Capture the cell that displays the provided text and extract its (X, Y) central coordinate. 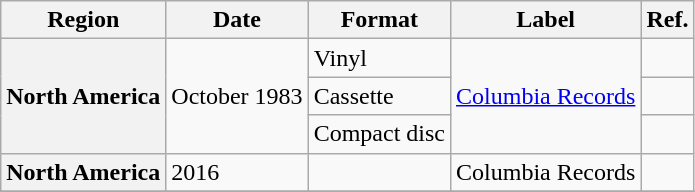
Ref. (668, 20)
Format (379, 20)
Vinyl (379, 58)
Date (237, 20)
Cassette (379, 96)
Region (84, 20)
2016 (237, 172)
Label (546, 20)
Compact disc (379, 134)
October 1983 (237, 96)
